For the text-containing cell, return its midpoint in [x, y] coordinate format. 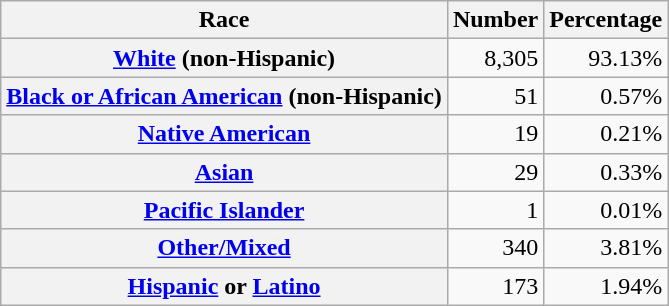
Pacific Islander [224, 210]
0.57% [606, 96]
0.33% [606, 172]
51 [495, 96]
19 [495, 134]
3.81% [606, 248]
Other/Mixed [224, 248]
93.13% [606, 58]
0.01% [606, 210]
340 [495, 248]
173 [495, 286]
Hispanic or Latino [224, 286]
0.21% [606, 134]
8,305 [495, 58]
White (non-Hispanic) [224, 58]
Black or African American (non-Hispanic) [224, 96]
1.94% [606, 286]
Asian [224, 172]
Percentage [606, 20]
1 [495, 210]
Number [495, 20]
Race [224, 20]
29 [495, 172]
Native American [224, 134]
